Find where the given text appears and provide that cell's center as (x, y) coordinate. 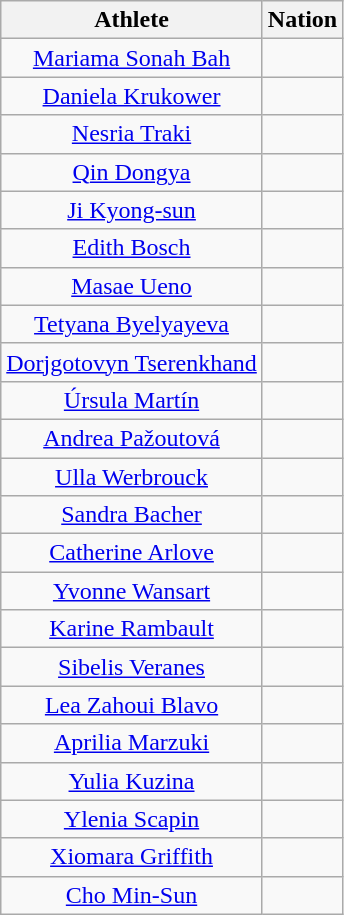
Sibelis Veranes (132, 667)
Úrsula Martín (132, 400)
Tetyana Byelyayeva (132, 324)
Catherine Arlove (132, 553)
Yvonne Wansart (132, 591)
Ulla Werbrouck (132, 477)
Cho Min-Sun (132, 895)
Nation (302, 20)
Nesria Traki (132, 134)
Qin Dongya (132, 172)
Andrea Pažoutová (132, 438)
Yulia Kuzina (132, 781)
Xiomara Griffith (132, 857)
Lea Zahoui Blavo (132, 705)
Masae Ueno (132, 286)
Mariama Sonah Bah (132, 58)
Athlete (132, 20)
Dorjgotovyn Tserenkhand (132, 362)
Daniela Krukower (132, 96)
Karine Rambault (132, 629)
Aprilia Marzuki (132, 743)
Sandra Bacher (132, 515)
Edith Bosch (132, 248)
Ylenia Scapin (132, 819)
Ji Kyong-sun (132, 210)
